Identify which cell holds the provided text, then report its [X, Y] central coordinate. 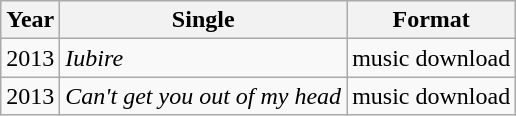
Can't get you out of my head [204, 96]
Iubire [204, 58]
Single [204, 20]
Format [432, 20]
Year [30, 20]
